Return the [x, y] coordinate for the center point of the cell that contains the specified text.  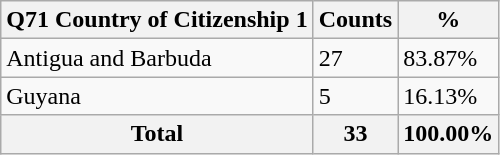
33 [355, 134]
83.87% [448, 58]
Q71 Country of Citizenship 1 [157, 20]
Counts [355, 20]
27 [355, 58]
16.13% [448, 96]
% [448, 20]
Total [157, 134]
Guyana [157, 96]
100.00% [448, 134]
5 [355, 96]
Antigua and Barbuda [157, 58]
